Search for the cell housing the specified text and yield its [X, Y] center coordinate. 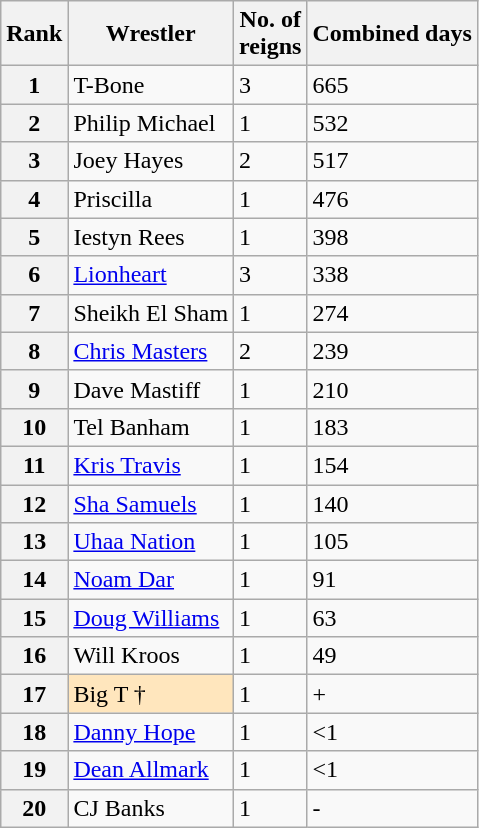
10 [34, 427]
7 [34, 313]
Uhaa Nation [151, 542]
49 [392, 656]
Combined days [392, 34]
5 [34, 237]
Doug Williams [151, 618]
532 [392, 123]
+ [392, 694]
Iestyn Rees [151, 237]
11 [34, 465]
12 [34, 503]
13 [34, 542]
20 [34, 808]
Danny Hope [151, 732]
14 [34, 580]
9 [34, 389]
140 [392, 503]
Dean Allmark [151, 770]
63 [392, 618]
Lionheart [151, 275]
Tel Banham [151, 427]
18 [34, 732]
- [392, 808]
Sheikh El Sham [151, 313]
Will Kroos [151, 656]
Sha Samuels [151, 503]
517 [392, 161]
T-Bone [151, 85]
Rank [34, 34]
17 [34, 694]
Dave Mastiff [151, 389]
16 [34, 656]
19 [34, 770]
Big T † [151, 694]
6 [34, 275]
476 [392, 199]
274 [392, 313]
Kris Travis [151, 465]
Wrestler [151, 34]
No. ofreigns [270, 34]
4 [34, 199]
Noam Dar [151, 580]
183 [392, 427]
338 [392, 275]
665 [392, 85]
398 [392, 237]
Priscilla [151, 199]
15 [34, 618]
Joey Hayes [151, 161]
8 [34, 351]
154 [392, 465]
CJ Banks [151, 808]
239 [392, 351]
105 [392, 542]
Chris Masters [151, 351]
Philip Michael [151, 123]
210 [392, 389]
91 [392, 580]
